Locate the cell with the specified text and output its [X, Y] center coordinate. 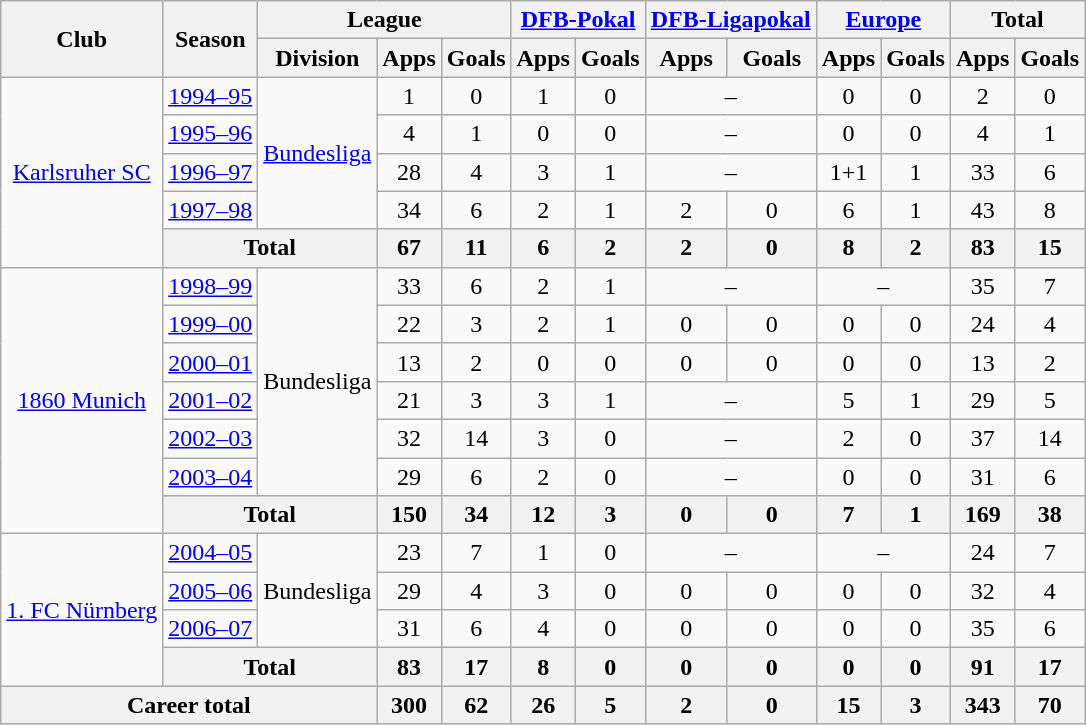
1860 Munich [82, 400]
Club [82, 39]
Division [318, 58]
League [384, 20]
2003–04 [210, 477]
38 [1050, 515]
26 [543, 705]
Season [210, 39]
343 [982, 705]
2006–07 [210, 629]
1996–97 [210, 172]
1. FC Nürnberg [82, 610]
37 [982, 438]
169 [982, 515]
Karlsruher SC [82, 172]
1997–98 [210, 210]
2002–03 [210, 438]
28 [409, 172]
1999–00 [210, 324]
150 [409, 515]
91 [982, 667]
2000–01 [210, 362]
62 [476, 705]
2001–02 [210, 400]
2004–05 [210, 553]
43 [982, 210]
21 [409, 400]
300 [409, 705]
70 [1050, 705]
2005–06 [210, 591]
DFB-Pokal [578, 20]
12 [543, 515]
1+1 [848, 172]
22 [409, 324]
1998–99 [210, 286]
23 [409, 553]
11 [476, 248]
Career total [189, 705]
Europe [883, 20]
1994–95 [210, 96]
1995–96 [210, 134]
DFB-Ligapokal [730, 20]
67 [409, 248]
